Output the [X, Y] coordinate of the center of the cell containing the given text.  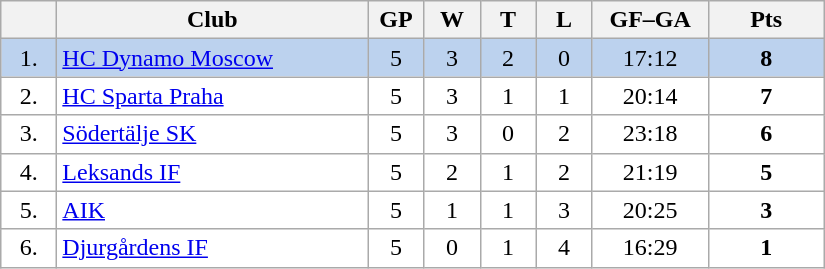
W [452, 20]
Leksands IF [212, 172]
23:18 [650, 134]
4. [29, 172]
3. [29, 134]
17:12 [650, 58]
2. [29, 96]
Södertälje SK [212, 134]
HC Sparta Praha [212, 96]
AIK [212, 210]
Djurgårdens IF [212, 248]
L [564, 20]
20:25 [650, 210]
16:29 [650, 248]
GF–GA [650, 20]
Pts [766, 20]
20:14 [650, 96]
6 [766, 134]
7 [766, 96]
21:19 [650, 172]
HC Dynamo Moscow [212, 58]
1. [29, 58]
4 [564, 248]
5. [29, 210]
T [508, 20]
GP [396, 20]
8 [766, 58]
Club [212, 20]
6. [29, 248]
